Scan for the cell matching the given text and deliver its (x, y) coordinate at center. 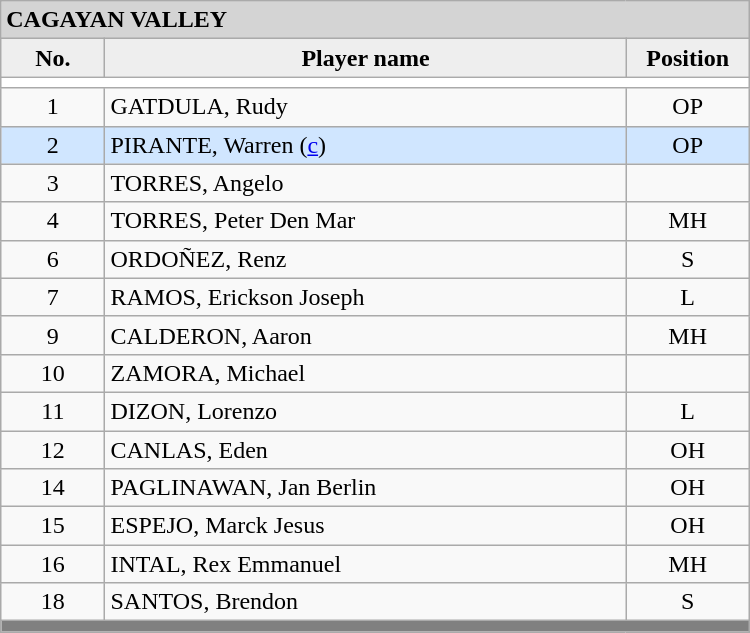
PIRANTE, Warren (c) (366, 145)
ESPEJO, Marck Jesus (366, 526)
14 (53, 488)
3 (53, 183)
PAGLINAWAN, Jan Berlin (366, 488)
GATDULA, Rudy (366, 107)
RAMOS, Erickson Joseph (366, 297)
1 (53, 107)
DIZON, Lorenzo (366, 411)
SANTOS, Brendon (366, 602)
11 (53, 411)
TORRES, Peter Den Mar (366, 221)
2 (53, 145)
15 (53, 526)
9 (53, 335)
ORDOÑEZ, Renz (366, 259)
16 (53, 564)
CALDERON, Aaron (366, 335)
ZAMORA, Michael (366, 373)
Position (688, 58)
4 (53, 221)
12 (53, 449)
TORRES, Angelo (366, 183)
6 (53, 259)
CAGAYAN VALLEY (375, 20)
10 (53, 373)
18 (53, 602)
INTAL, Rex Emmanuel (366, 564)
No. (53, 58)
7 (53, 297)
Player name (366, 58)
CANLAS, Eden (366, 449)
